Locate the cell with the specified text and output its (X, Y) center coordinate. 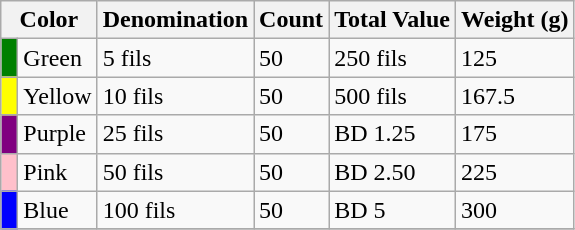
Count (292, 20)
Weight (g) (515, 20)
Yellow (58, 96)
BD 2.50 (392, 172)
175 (515, 134)
500 fils (392, 96)
5 fils (175, 58)
Green (58, 58)
25 fils (175, 134)
Blue (58, 210)
Total Value (392, 20)
300 (515, 210)
Color (49, 20)
Denomination (175, 20)
167.5 (515, 96)
BD 5 (392, 210)
10 fils (175, 96)
225 (515, 172)
50 fils (175, 172)
BD 1.25 (392, 134)
250 fils (392, 58)
Purple (58, 134)
100 fils (175, 210)
Pink (58, 172)
125 (515, 58)
